Pinpoint the cell where the given text exists, returning its (X, Y) midpoint coordinate. 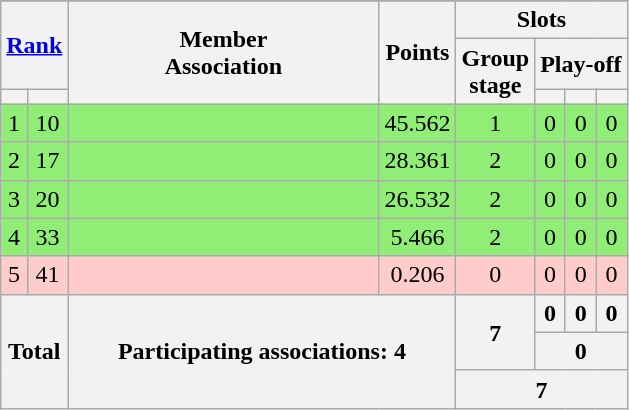
26.532 (418, 199)
10 (47, 123)
Participating associations: 4 (262, 351)
3 (14, 199)
Groupstage (496, 72)
Slots (542, 20)
4 (14, 237)
20 (47, 199)
MemberAssociation (224, 52)
5.466 (418, 237)
Rank (34, 45)
17 (47, 161)
Total (34, 351)
33 (47, 237)
Play-off (581, 64)
0.206 (418, 275)
5 (14, 275)
Points (418, 52)
41 (47, 275)
28.361 (418, 161)
45.562 (418, 123)
